Identify which cell holds the provided text, then report its [x, y] central coordinate. 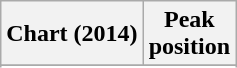
Peakposition [189, 34]
Chart (2014) [72, 34]
